Return the (x, y) coordinate for the center point of the cell that contains the specified text.  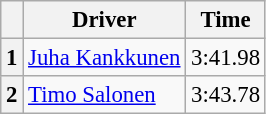
3:41.98 (226, 58)
Juha Kankkunen (104, 58)
2 (12, 95)
Time (226, 20)
Timo Salonen (104, 95)
3:43.78 (226, 95)
Driver (104, 20)
1 (12, 58)
